Capture the cell that displays the provided text and extract its (x, y) central coordinate. 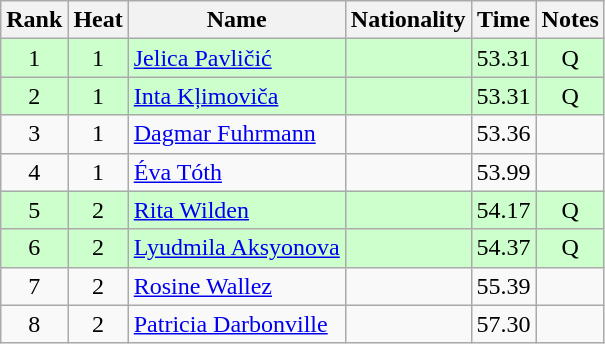
Rank (34, 20)
Jelica Pavličić (236, 58)
Heat (98, 20)
Dagmar Fuhrmann (236, 134)
Éva Tóth (236, 172)
53.36 (504, 134)
Patricia Darbonville (236, 324)
Name (236, 20)
4 (34, 172)
53.99 (504, 172)
Inta Kļimoviča (236, 96)
6 (34, 248)
54.37 (504, 248)
57.30 (504, 324)
Notes (570, 20)
Nationality (408, 20)
Rita Wilden (236, 210)
8 (34, 324)
Rosine Wallez (236, 286)
54.17 (504, 210)
Lyudmila Aksyonova (236, 248)
5 (34, 210)
Time (504, 20)
3 (34, 134)
7 (34, 286)
55.39 (504, 286)
